Output the (x, y) coordinate of the center of the cell containing the given text.  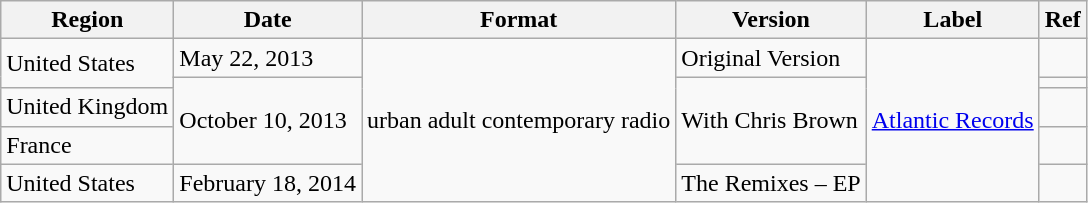
Format (519, 20)
October 10, 2013 (268, 120)
Date (268, 20)
May 22, 2013 (268, 58)
February 18, 2014 (268, 183)
Label (952, 20)
With Chris Brown (771, 120)
France (88, 145)
Version (771, 20)
urban adult contemporary radio (519, 120)
Region (88, 20)
Ref (1062, 20)
United Kingdom (88, 107)
Atlantic Records (952, 120)
The Remixes – EP (771, 183)
Original Version (771, 58)
